From the cell containing the given text, extract its center point as (x, y) coordinate. 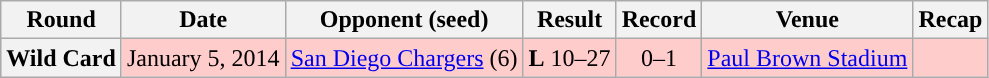
Venue (808, 20)
Round (62, 20)
Result (570, 20)
Wild Card (62, 58)
Recap (950, 20)
Record (659, 20)
January 5, 2014 (203, 58)
Opponent (seed) (404, 20)
L 10–27 (570, 58)
0–1 (659, 58)
Date (203, 20)
San Diego Chargers (6) (404, 58)
Paul Brown Stadium (808, 58)
